Pinpoint the cell where the given text exists, returning its (X, Y) midpoint coordinate. 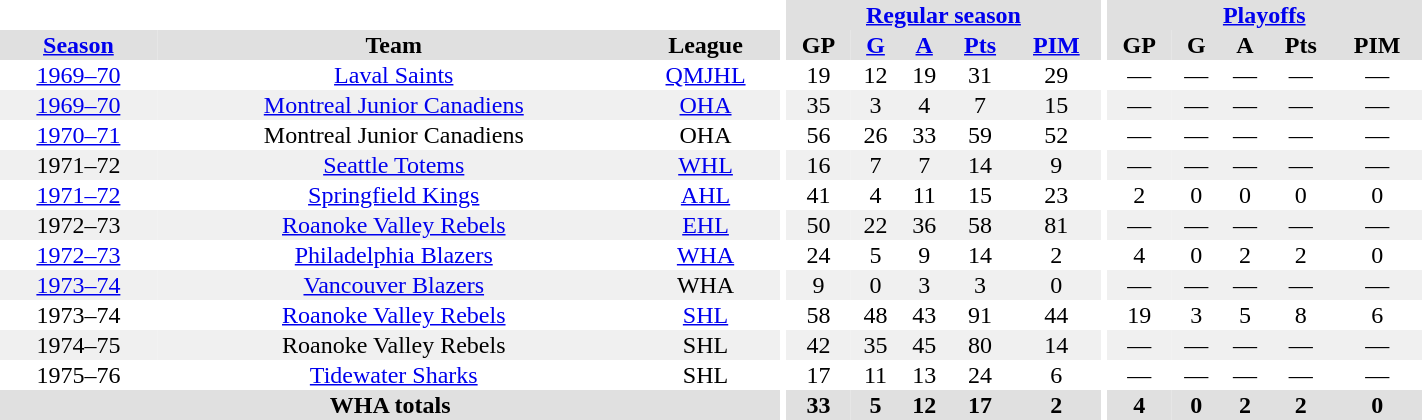
59 (980, 135)
56 (818, 135)
QMJHL (706, 75)
44 (1057, 315)
8 (1300, 315)
16 (818, 165)
52 (1057, 135)
43 (924, 315)
26 (876, 135)
Vancouver Blazers (394, 285)
81 (1057, 225)
13 (924, 375)
1974–75 (78, 345)
1975–76 (78, 375)
Playoffs (1264, 15)
50 (818, 225)
45 (924, 345)
Season (78, 45)
Regular season (944, 15)
22 (876, 225)
80 (980, 345)
42 (818, 345)
Tidewater Sharks (394, 375)
48 (876, 315)
Springfield Kings (394, 195)
WHA totals (390, 405)
WHL (706, 165)
Team (394, 45)
31 (980, 75)
1970–71 (78, 135)
Laval Saints (394, 75)
Philadelphia Blazers (394, 255)
Seattle Totems (394, 165)
AHL (706, 195)
41 (818, 195)
EHL (706, 225)
36 (924, 225)
91 (980, 315)
29 (1057, 75)
23 (1057, 195)
League (706, 45)
